Extract the (X, Y) coordinate from the center of the cell holding the provided text.  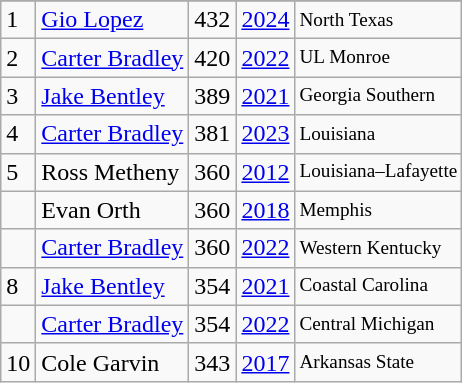
2018 (266, 210)
2012 (266, 172)
5 (18, 172)
4 (18, 134)
Louisiana (378, 134)
North Texas (378, 20)
Memphis (378, 210)
381 (212, 134)
Cole Garvin (112, 362)
Ross Metheny (112, 172)
UL Monroe (378, 58)
432 (212, 20)
8 (18, 286)
Evan Orth (112, 210)
Louisiana–Lafayette (378, 172)
Coastal Carolina (378, 286)
2023 (266, 134)
Georgia Southern (378, 96)
Western Kentucky (378, 248)
389 (212, 96)
Arkansas State (378, 362)
Central Michigan (378, 324)
3 (18, 96)
1 (18, 20)
Gio Lopez (112, 20)
10 (18, 362)
2 (18, 58)
420 (212, 58)
2024 (266, 20)
343 (212, 362)
2017 (266, 362)
